Find where the given text appears and provide that cell's center as [x, y] coordinate. 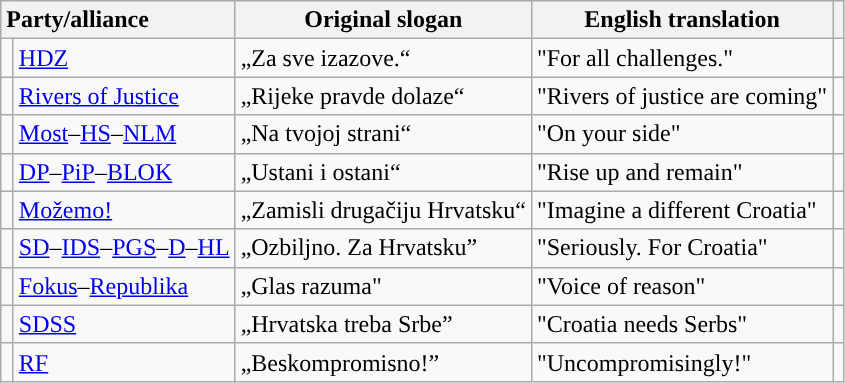
Party/alliance [118, 20]
HDZ [124, 58]
"Croatia needs Serbs" [682, 324]
SDSS [124, 324]
"For all challenges." [682, 58]
„Na tvojoj strani“ [383, 134]
„Hrvatska treba Srbe” [383, 324]
„Glas razuma" [383, 286]
Most–HS–NLM [124, 134]
„Rijeke pravde dolaze“ [383, 96]
"Rivers of justice are coming" [682, 96]
"On your side" [682, 134]
"Voice of reason" [682, 286]
"Uncompromisingly!" [682, 362]
"Imagine a different Croatia" [682, 210]
„Ozbiljno. Za Hrvatsku” [383, 248]
"Rise up and remain" [682, 172]
Fokus–Republika [124, 286]
DP–PiP–BLOK [124, 172]
RF [124, 362]
„Za sve izazove.“ [383, 58]
Original slogan [383, 20]
„Beskompromisno!” [383, 362]
Možemo! [124, 210]
English translation [682, 20]
Rivers of Justice [124, 96]
„Zamisli drugačiju Hrvatsku“ [383, 210]
„Ustani i ostani“ [383, 172]
"Seriously. For Croatia" [682, 248]
SD–IDS–PGS–D–HL [124, 248]
